Identify which cell holds the provided text, then report its [x, y] central coordinate. 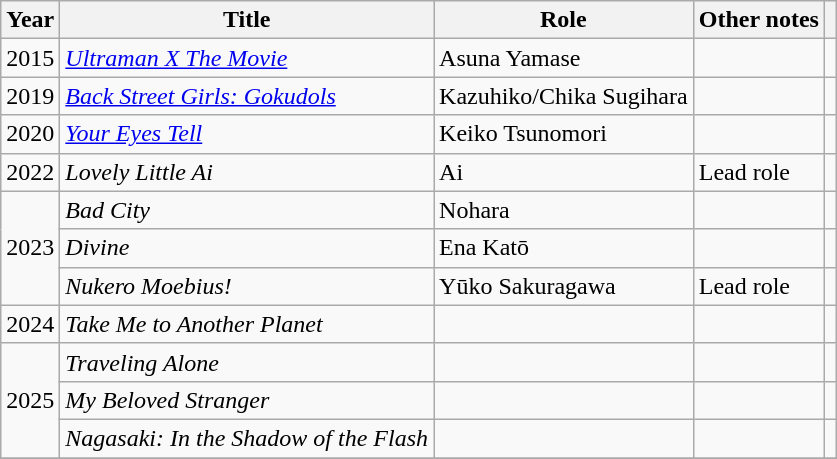
Other notes [758, 20]
Back Street Girls: Gokudols [247, 96]
2023 [30, 248]
Keiko Tsunomori [564, 134]
2019 [30, 96]
My Beloved Stranger [247, 400]
Nukero Moebius! [247, 286]
Traveling Alone [247, 362]
2020 [30, 134]
Asuna Yamase [564, 58]
Lovely Little Ai [247, 172]
Role [564, 20]
Divine [247, 248]
Ai [564, 172]
2015 [30, 58]
Bad City [247, 210]
Yūko Sakuragawa [564, 286]
Year [30, 20]
Ultraman X The Movie [247, 58]
Ena Katō [564, 248]
Kazuhiko/Chika Sugihara [564, 96]
Nohara [564, 210]
Nagasaki: In the Shadow of the Flash [247, 438]
2025 [30, 400]
2022 [30, 172]
Your Eyes Tell [247, 134]
Title [247, 20]
2024 [30, 324]
Take Me to Another Planet [247, 324]
